Search for the cell housing the specified text and yield its (X, Y) center coordinate. 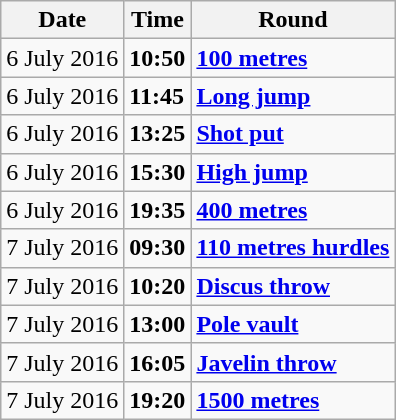
Javelin throw (293, 362)
Long jump (293, 96)
Pole vault (293, 324)
Time (158, 20)
10:50 (158, 58)
10:20 (158, 286)
400 metres (293, 210)
Date (62, 20)
13:25 (158, 134)
High jump (293, 172)
Shot put (293, 134)
15:30 (158, 172)
19:20 (158, 400)
100 metres (293, 58)
19:35 (158, 210)
09:30 (158, 248)
1500 metres (293, 400)
13:00 (158, 324)
11:45 (158, 96)
Discus throw (293, 286)
110 metres hurdles (293, 248)
Round (293, 20)
16:05 (158, 362)
